Return [X, Y] of the center of cell containing provided text 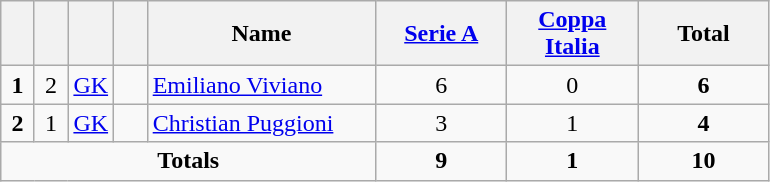
Totals [188, 161]
3 [442, 123]
4 [704, 123]
Total [704, 34]
Name [262, 34]
0 [572, 85]
9 [442, 161]
Coppa Italia [572, 34]
Christian Puggioni [262, 123]
Emiliano Viviano [262, 85]
10 [704, 161]
Serie A [442, 34]
